Return [X, Y] of the center of cell containing provided text 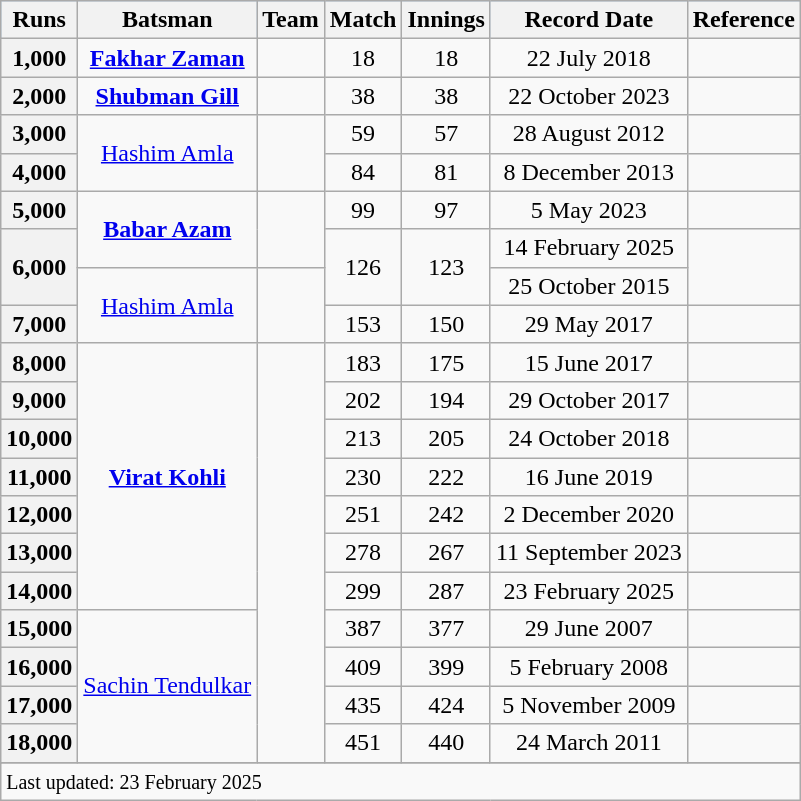
153 [363, 324]
150 [446, 324]
24 March 2011 [588, 743]
29 June 2007 [588, 629]
2,000 [40, 96]
16,000 [40, 667]
5 November 2009 [588, 705]
99 [363, 210]
16 June 2019 [588, 477]
440 [446, 743]
183 [363, 362]
Reference [744, 20]
14 February 2025 [588, 248]
25 October 2015 [588, 286]
278 [363, 553]
424 [446, 705]
28 August 2012 [588, 134]
251 [363, 515]
377 [446, 629]
1,000 [40, 58]
59 [363, 134]
Batsman [168, 20]
12,000 [40, 515]
213 [363, 438]
Match [363, 20]
10,000 [40, 438]
15,000 [40, 629]
5,000 [40, 210]
Team [291, 20]
205 [446, 438]
126 [363, 267]
Shubman Gill [168, 96]
222 [446, 477]
81 [446, 172]
Innings [446, 20]
Record Date [588, 20]
23 February 2025 [588, 591]
409 [363, 667]
11,000 [40, 477]
Fakhar Zaman [168, 58]
230 [363, 477]
5 May 2023 [588, 210]
11 September 2023 [588, 553]
8,000 [40, 362]
175 [446, 362]
13,000 [40, 553]
399 [446, 667]
Virat Kohli [168, 476]
7,000 [40, 324]
29 October 2017 [588, 400]
2 December 2020 [588, 515]
Babar Azam [168, 229]
14,000 [40, 591]
Last updated: 23 February 2025 [401, 781]
299 [363, 591]
8 December 2013 [588, 172]
435 [363, 705]
4,000 [40, 172]
17,000 [40, 705]
24 October 2018 [588, 438]
Sachin Tendulkar [168, 686]
194 [446, 400]
9,000 [40, 400]
97 [446, 210]
Runs [40, 20]
6,000 [40, 267]
22 July 2018 [588, 58]
18,000 [40, 743]
287 [446, 591]
5 February 2008 [588, 667]
3,000 [40, 134]
15 June 2017 [588, 362]
123 [446, 267]
84 [363, 172]
387 [363, 629]
29 May 2017 [588, 324]
451 [363, 743]
202 [363, 400]
267 [446, 553]
57 [446, 134]
22 October 2023 [588, 96]
242 [446, 515]
